Determine the (X, Y) coordinate at the center of the cell enclosing the given text.  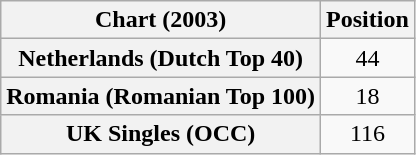
18 (368, 96)
44 (368, 58)
116 (368, 134)
Chart (2003) (161, 20)
Romania (Romanian Top 100) (161, 96)
UK Singles (OCC) (161, 134)
Netherlands (Dutch Top 40) (161, 58)
Position (368, 20)
